Identify which cell holds the provided text, then report its (X, Y) central coordinate. 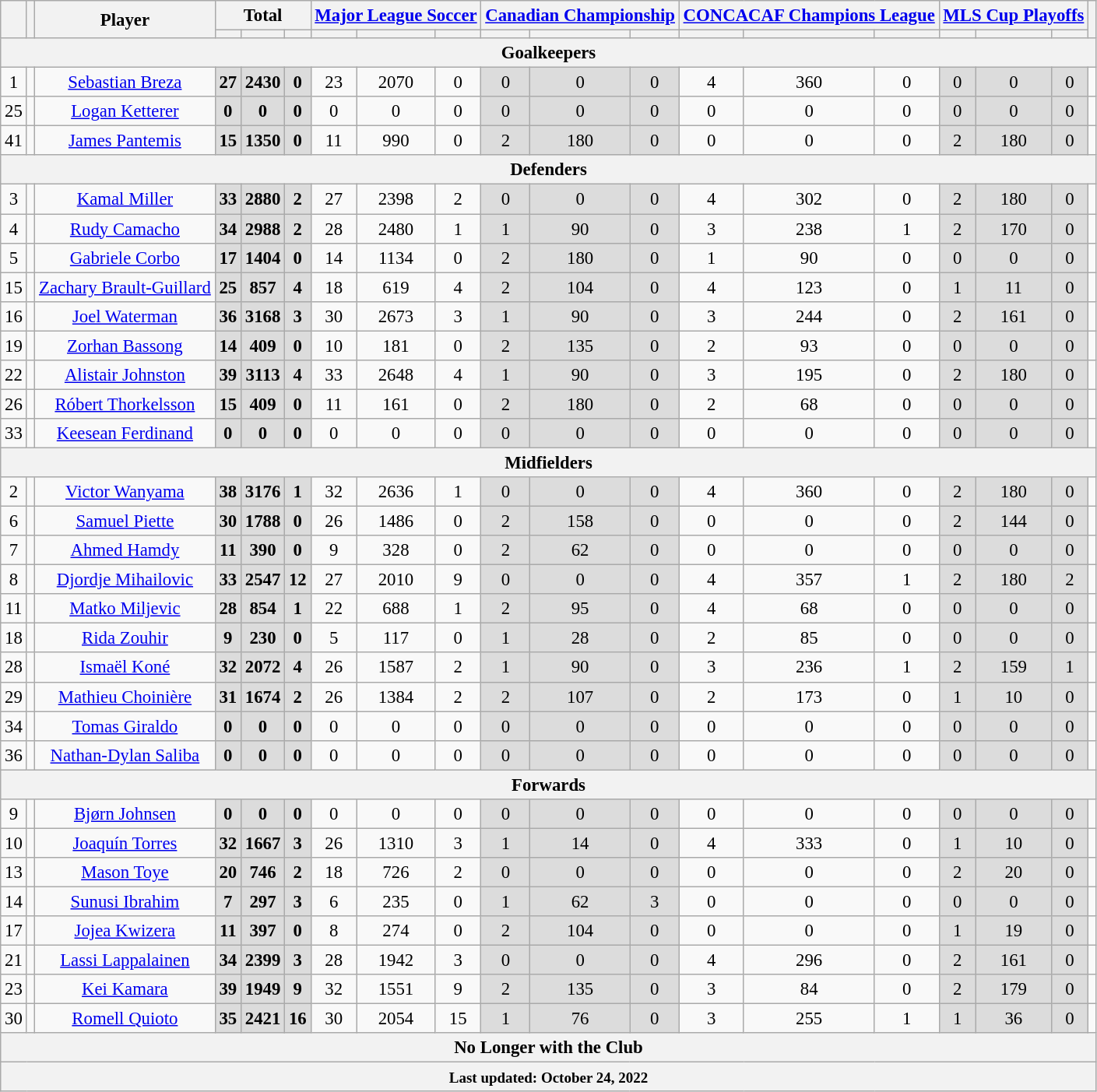
Logan Ketterer (125, 111)
Tomas Giraldo (125, 726)
35 (227, 1019)
Samuel Piette (125, 521)
117 (396, 638)
2673 (396, 316)
Kamal Miller (125, 199)
2070 (396, 83)
Romell Quioto (125, 1019)
170 (1014, 229)
Gabriele Corbo (125, 258)
Matko Miljevic (125, 609)
397 (262, 931)
Goalkeepers (548, 53)
1350 (262, 141)
1384 (396, 697)
181 (396, 346)
Djordje Mihailovic (125, 580)
Victor Wanyama (125, 492)
Nathan-Dylan Saliba (125, 755)
2421 (262, 1019)
1404 (262, 258)
2480 (396, 229)
2430 (262, 83)
Jojea Kwizera (125, 931)
93 (809, 346)
1587 (396, 668)
244 (809, 316)
Zorhan Bassong (125, 346)
12 (297, 580)
38 (227, 492)
MLS Cup Playoffs (1014, 16)
76 (580, 1019)
235 (396, 901)
333 (809, 843)
2072 (262, 668)
Sebastian Breza (125, 83)
3168 (262, 316)
95 (580, 609)
Major League Soccer (396, 16)
Rida Zouhir (125, 638)
746 (262, 873)
255 (809, 1019)
195 (809, 375)
1486 (396, 521)
274 (396, 931)
1310 (396, 843)
Sunusi Ibrahim (125, 901)
144 (1014, 521)
390 (262, 550)
James Pantemis (125, 141)
3113 (262, 375)
2054 (396, 1019)
Joaquín Torres (125, 843)
85 (809, 638)
Canadian Championship (580, 16)
1674 (262, 697)
84 (809, 989)
Alistair Johnston (125, 375)
Róbert Thorkelsson (125, 404)
Mason Toye (125, 873)
854 (262, 609)
2398 (396, 199)
Joel Waterman (125, 316)
Forwards (548, 785)
857 (262, 287)
Midfielders (548, 462)
Ahmed Hamdy (125, 550)
Total (263, 16)
2988 (262, 229)
238 (809, 229)
2880 (262, 199)
Defenders (548, 170)
173 (809, 697)
2648 (396, 375)
No Longer with the Club (548, 1048)
Mathieu Choinière (125, 697)
Player (125, 19)
2547 (262, 580)
Kei Kamara (125, 989)
1788 (262, 521)
159 (1014, 668)
357 (809, 580)
688 (396, 609)
1942 (396, 960)
Bjørn Johnsen (125, 814)
302 (809, 199)
1134 (396, 258)
Lassi Lappalainen (125, 960)
Zachary Brault-Guillard (125, 287)
2399 (262, 960)
179 (1014, 989)
619 (396, 287)
CONCACAF Champions League (809, 16)
3176 (262, 492)
230 (262, 638)
31 (227, 697)
Ismaël Koné (125, 668)
1551 (396, 989)
29 (14, 697)
726 (396, 873)
1949 (262, 989)
41 (14, 141)
990 (396, 141)
158 (580, 521)
236 (809, 668)
296 (809, 960)
Rudy Camacho (125, 229)
123 (809, 287)
Keesean Ferdinand (125, 434)
328 (396, 550)
297 (262, 901)
2010 (396, 580)
21 (14, 960)
Last updated: October 24, 2022 (548, 1077)
1667 (262, 843)
13 (14, 873)
107 (580, 697)
2636 (396, 492)
